Extract the [x, y] coordinate from the center of the cell holding the provided text.  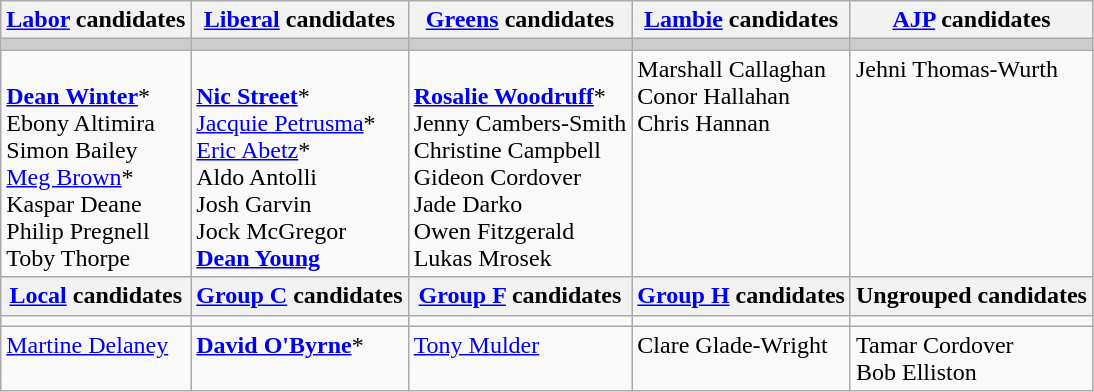
Labor candidates [96, 20]
Group H candidates [742, 296]
Greens candidates [520, 20]
Marshall Callaghan Conor Hallahan Chris Hannan [742, 164]
AJP candidates [971, 20]
Clare Glade-Wright [742, 358]
Tony Mulder [520, 358]
Nic Street* Jacquie Petrusma* Eric Abetz* Aldo Antolli Josh Garvin Jock McGregor Dean Young [300, 164]
Lambie candidates [742, 20]
Group F candidates [520, 296]
Liberal candidates [300, 20]
Group C candidates [300, 296]
Jehni Thomas-Wurth [971, 164]
David O'Byrne* [300, 358]
Dean Winter* Ebony Altimira Simon Bailey Meg Brown* Kaspar Deane Philip Pregnell Toby Thorpe [96, 164]
Tamar Cordover Bob Elliston [971, 358]
Local candidates [96, 296]
Rosalie Woodruff* Jenny Cambers-Smith Christine Campbell Gideon Cordover Jade Darko Owen Fitzgerald Lukas Mrosek [520, 164]
Martine Delaney [96, 358]
Ungrouped candidates [971, 296]
